Identify which cell holds the provided text, then report its [x, y] central coordinate. 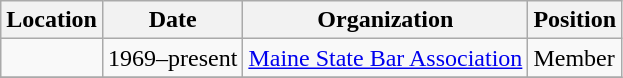
1969–present [172, 58]
Date [172, 20]
Organization [386, 20]
Member [575, 58]
Maine State Bar Association [386, 58]
Location [52, 20]
Position [575, 20]
